Find where the given text appears and provide that cell's center as [X, Y] coordinate. 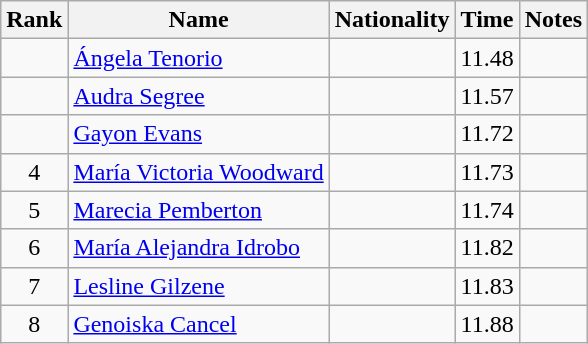
María Victoria Woodward [198, 172]
Time [487, 20]
5 [34, 210]
Genoiska Cancel [198, 324]
Rank [34, 20]
11.82 [487, 248]
11.83 [487, 286]
11.73 [487, 172]
11.48 [487, 58]
Notes [553, 20]
11.57 [487, 96]
Lesline Gilzene [198, 286]
6 [34, 248]
8 [34, 324]
Marecia Pemberton [198, 210]
Name [198, 20]
7 [34, 286]
11.88 [487, 324]
María Alejandra Idrobo [198, 248]
11.74 [487, 210]
11.72 [487, 134]
Ángela Tenorio [198, 58]
Audra Segree [198, 96]
Nationality [392, 20]
4 [34, 172]
Gayon Evans [198, 134]
